Return the (x, y) coordinate for the center point of the cell that contains the specified text.  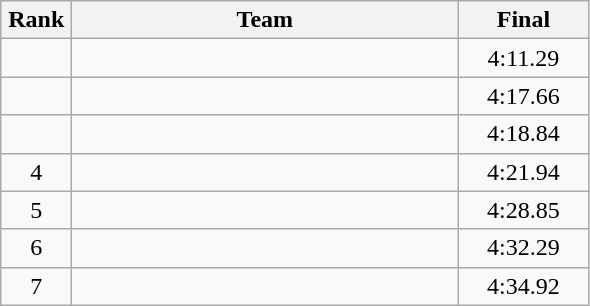
Final (524, 20)
4:21.94 (524, 172)
6 (36, 248)
4:11.29 (524, 58)
4:28.85 (524, 210)
4:17.66 (524, 96)
4:34.92 (524, 286)
7 (36, 286)
4:18.84 (524, 134)
4 (36, 172)
5 (36, 210)
Team (265, 20)
4:32.29 (524, 248)
Rank (36, 20)
